Find where the given text appears and provide that cell's center as (x, y) coordinate. 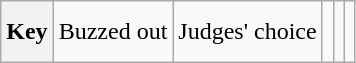
Judges' choice (248, 32)
Buzzed out (113, 32)
Key (27, 32)
